Find where the given text appears and provide that cell's center as (X, Y) coordinate. 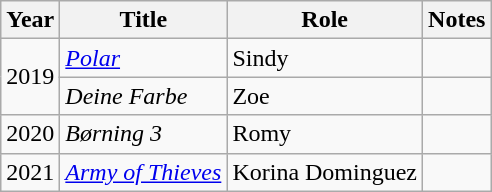
2020 (30, 134)
Sindy (325, 58)
Børning 3 (144, 134)
Title (144, 20)
Deine Farbe (144, 96)
2019 (30, 77)
Role (325, 20)
Polar (144, 58)
Year (30, 20)
Zoe (325, 96)
Notes (457, 20)
Romy (325, 134)
Korina Dominguez (325, 172)
Army of Thieves (144, 172)
2021 (30, 172)
